Find where the given text appears and provide that cell's center as [x, y] coordinate. 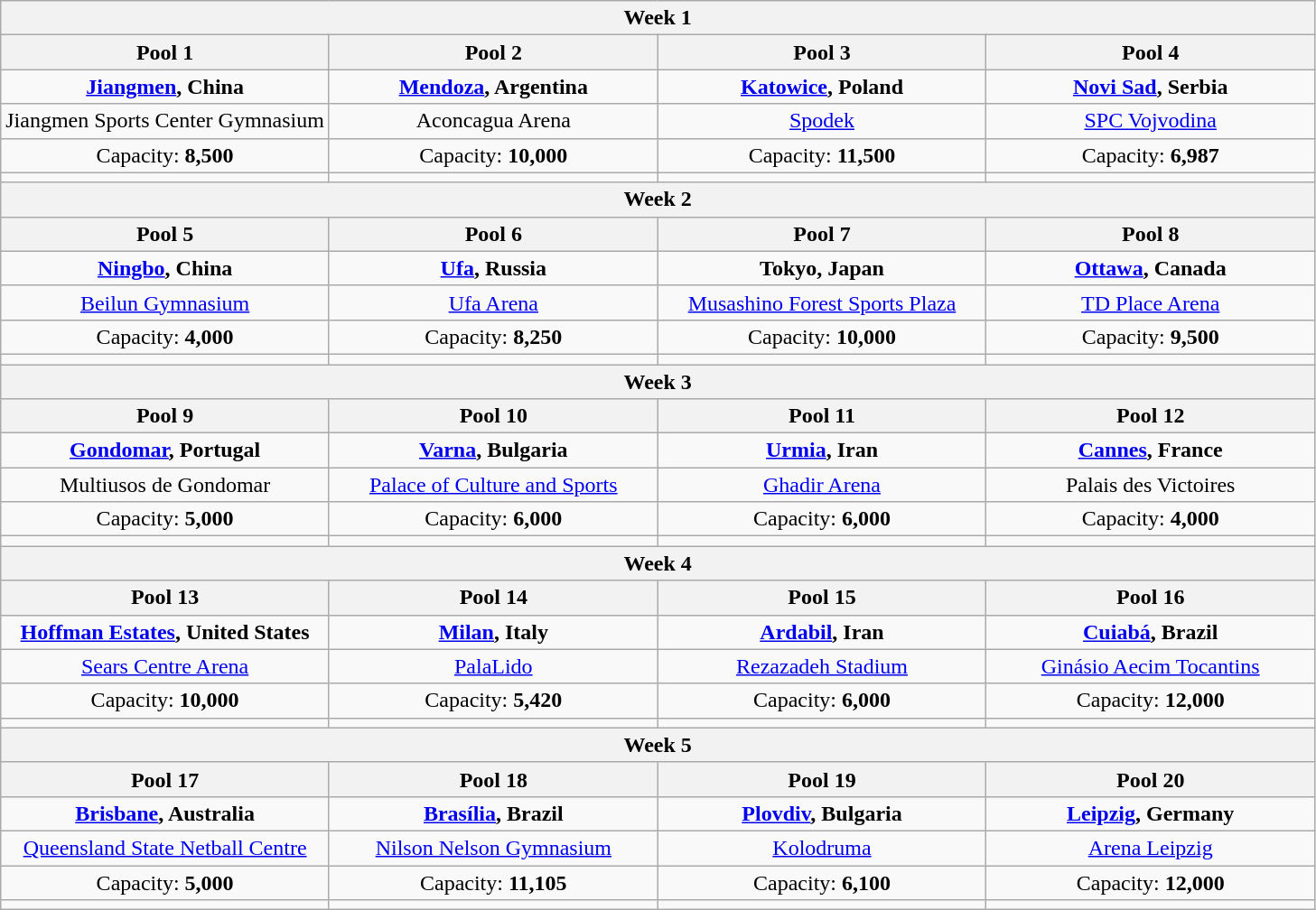
Pool 15 [822, 598]
TD Place Arena [1151, 302]
Capacity: 6,987 [1151, 155]
Jiangmen Sports Center Gymnasium [165, 121]
Pool 13 [165, 598]
Spodek [822, 121]
Hoffman Estates, United States [165, 632]
Ginásio Aecim Tocantins [1151, 666]
Urmia, Iran [822, 450]
Pool 5 [165, 234]
Kolodruma [822, 848]
Beilun Gymnasium [165, 302]
Ufa Arena [493, 302]
Capacity: 11,500 [822, 155]
Brasília, Brazil [493, 813]
Ningbo, China [165, 268]
Aconcagua Arena [493, 121]
Pool 3 [822, 52]
Gondomar, Portugal [165, 450]
Capacity: 9,500 [1151, 337]
Ardabil, Iran [822, 632]
PalaLido [493, 666]
Pool 19 [822, 779]
Week 4 [658, 563]
Cannes, France [1151, 450]
Pool 1 [165, 52]
Palace of Culture and Sports [493, 485]
Rezazadeh Stadium [822, 666]
Musashino Forest Sports Plaza [822, 302]
SPC Vojvodina [1151, 121]
Capacity: 11,105 [493, 882]
Ghadir Arena [822, 485]
Capacity: 6,100 [822, 882]
Pool 20 [1151, 779]
Mendoza, Argentina [493, 87]
Week 1 [658, 18]
Ottawa, Canada [1151, 268]
Plovdiv, Bulgaria [822, 813]
Week 5 [658, 745]
Sears Centre Arena [165, 666]
Arena Leipzig [1151, 848]
Varna, Bulgaria [493, 450]
Pool 16 [1151, 598]
Milan, Italy [493, 632]
Pool 2 [493, 52]
Brisbane, Australia [165, 813]
Multiusos de Gondomar [165, 485]
Week 3 [658, 382]
Pool 4 [1151, 52]
Pool 9 [165, 416]
Tokyo, Japan [822, 268]
Capacity: 8,500 [165, 155]
Pool 14 [493, 598]
Pool 8 [1151, 234]
Pool 10 [493, 416]
Pool 17 [165, 779]
Week 2 [658, 200]
Capacity: 5,420 [493, 701]
Nilson Nelson Gymnasium [493, 848]
Cuiabá, Brazil [1151, 632]
Katowice, Poland [822, 87]
Novi Sad, Serbia [1151, 87]
Ufa, Russia [493, 268]
Queensland State Netball Centre [165, 848]
Palais des Victoires [1151, 485]
Pool 12 [1151, 416]
Jiangmen, China [165, 87]
Leipzig, Germany [1151, 813]
Capacity: 8,250 [493, 337]
Pool 7 [822, 234]
Pool 6 [493, 234]
Pool 18 [493, 779]
Pool 11 [822, 416]
